Provide the (x, y) coordinate of the cell's center where the given text is located.  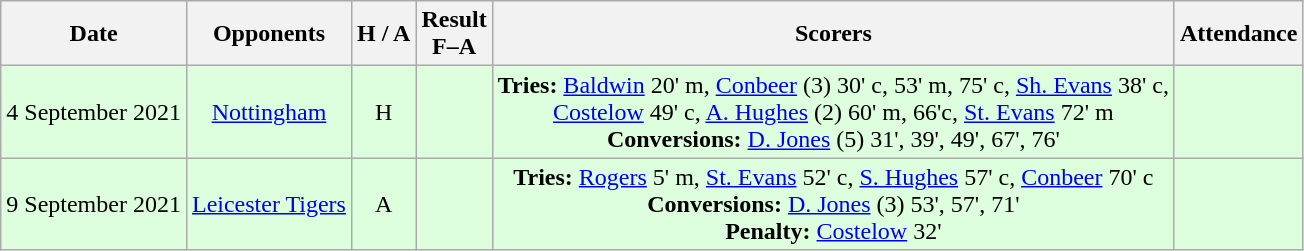
Tries: Rogers 5' m, St. Evans 52' c, S. Hughes 57' c, Conbeer 70' cConversions: D. Jones (3) 53', 57', 71'Penalty: Costelow 32' (833, 204)
9 September 2021 (94, 204)
Attendance (1238, 34)
H (383, 112)
Date (94, 34)
H / A (383, 34)
4 September 2021 (94, 112)
Leicester Tigers (268, 204)
A (383, 204)
Opponents (268, 34)
Nottingham (268, 112)
ResultF–A (454, 34)
Scorers (833, 34)
